Scan for the cell matching the given text and deliver its [x, y] coordinate at center. 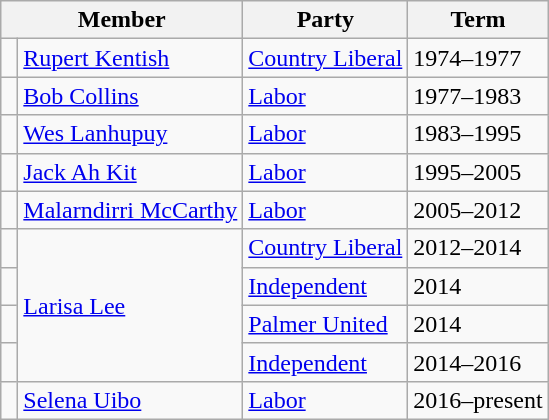
Term [478, 20]
Jack Ah Kit [130, 172]
Member [122, 20]
Palmer United [326, 324]
2012–2014 [478, 248]
1977–1983 [478, 96]
1974–1977 [478, 58]
2016–present [478, 400]
2014–2016 [478, 362]
Larisa Lee [130, 305]
Wes Lanhupuy [130, 134]
Malarndirri McCarthy [130, 210]
Party [326, 20]
Bob Collins [130, 96]
1983–1995 [478, 134]
Rupert Kentish [130, 58]
2005–2012 [478, 210]
1995–2005 [478, 172]
Selena Uibo [130, 400]
